Scan for the cell matching the given text and deliver its (X, Y) coordinate at center. 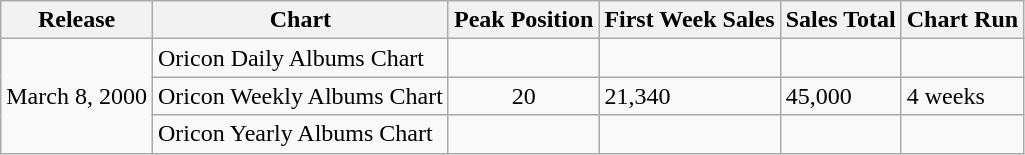
20 (523, 96)
Oricon Weekly Albums Chart (300, 96)
Oricon Yearly Albums Chart (300, 134)
45,000 (840, 96)
Sales Total (840, 20)
Chart Run (962, 20)
Release (77, 20)
Oricon Daily Albums Chart (300, 58)
March 8, 2000 (77, 96)
4 weeks (962, 96)
Peak Position (523, 20)
First Week Sales (690, 20)
21,340 (690, 96)
Chart (300, 20)
